For the text-containing cell, return its midpoint in [X, Y] coordinate format. 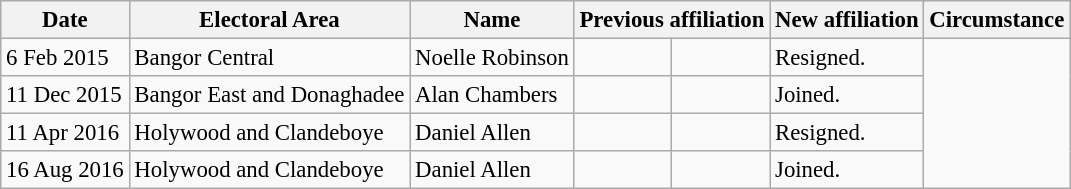
Bangor Central [270, 58]
16 Aug 2016 [65, 170]
New affiliation [847, 20]
Previous affiliation [672, 20]
11 Dec 2015 [65, 95]
Noelle Robinson [492, 58]
6 Feb 2015 [65, 58]
11 Apr 2016 [65, 133]
Bangor East and Donaghadee [270, 95]
Circumstance [997, 20]
Electoral Area [270, 20]
Date [65, 20]
Alan Chambers [492, 95]
Name [492, 20]
